Identify which cell holds the provided text, then report its (X, Y) central coordinate. 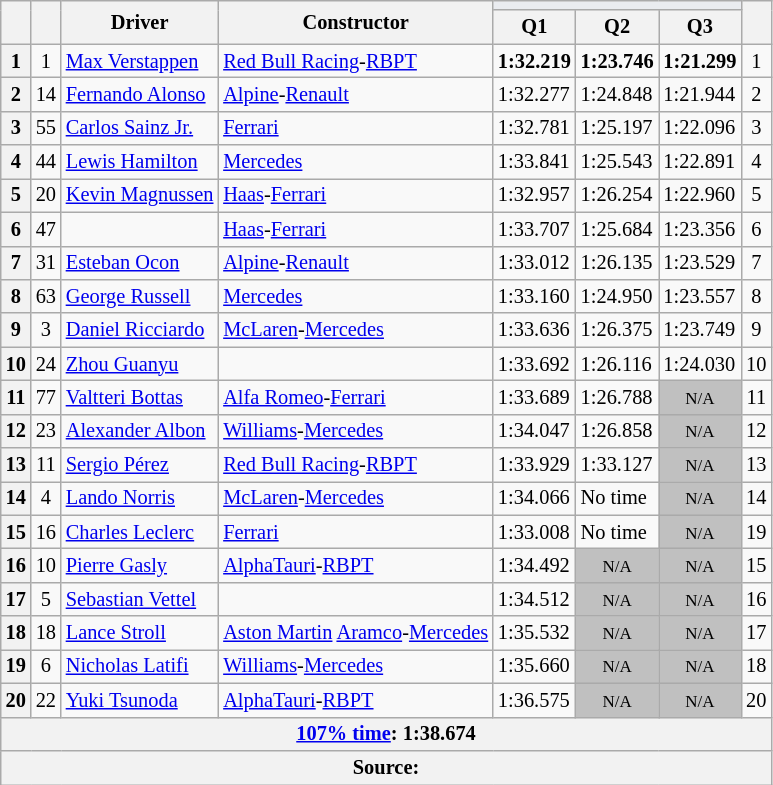
Aston Martin Aramco-Mercedes (356, 633)
55 (46, 128)
44 (46, 162)
1:34.492 (534, 565)
1:23.529 (700, 263)
Sebastian Vettel (140, 599)
1:21.944 (700, 94)
Alfa Romeo-Ferrari (356, 397)
1:24.950 (618, 296)
1:22.096 (700, 128)
Esteban Ocon (140, 263)
Daniel Ricciardo (140, 330)
47 (46, 229)
107% time: 1:38.674 (386, 734)
Lance Stroll (140, 633)
1:26.116 (618, 364)
1:32.277 (534, 94)
1:36.575 (534, 700)
Q2 (618, 27)
1:35.532 (534, 633)
22 (46, 700)
Fernando Alonso (140, 94)
1:33.689 (534, 397)
23 (46, 431)
Sergio Pérez (140, 465)
1:24.030 (700, 364)
1:26.375 (618, 330)
1:33.929 (534, 465)
1:35.660 (534, 666)
Charles Leclerc (140, 532)
Pierre Gasly (140, 565)
1:26.788 (618, 397)
1:23.356 (700, 229)
1:33.692 (534, 364)
Q1 (534, 27)
1:33.127 (618, 465)
1:26.254 (618, 195)
31 (46, 263)
1:22.891 (700, 162)
1:25.543 (618, 162)
1:24.848 (618, 94)
Kevin Magnussen (140, 195)
George Russell (140, 296)
1:26.135 (618, 263)
1:23.557 (700, 296)
1:32.781 (534, 128)
1:25.684 (618, 229)
77 (46, 397)
Source: (386, 767)
1:23.749 (700, 330)
Q3 (700, 27)
Nicholas Latifi (140, 666)
1:22.960 (700, 195)
Driver (140, 22)
Carlos Sainz Jr. (140, 128)
1:32.957 (534, 195)
1:34.047 (534, 431)
1:21.299 (700, 61)
Yuki Tsunoda (140, 700)
1:23.746 (618, 61)
1:32.219 (534, 61)
Alexander Albon (140, 431)
Max Verstappen (140, 61)
63 (46, 296)
1:33.008 (534, 532)
Zhou Guanyu (140, 364)
Valtteri Bottas (140, 397)
Lando Norris (140, 498)
1:34.512 (534, 599)
1:34.066 (534, 498)
1:26.858 (618, 431)
1:33.707 (534, 229)
Lewis Hamilton (140, 162)
Constructor (356, 22)
24 (46, 364)
1:25.197 (618, 128)
1:33.012 (534, 263)
1:33.841 (534, 162)
1:33.636 (534, 330)
1:33.160 (534, 296)
